Pinpoint the cell where the given text exists, returning its (x, y) midpoint coordinate. 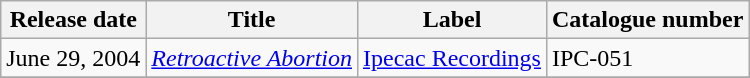
Title (252, 20)
Retroactive Abortion (252, 58)
IPC-051 (647, 58)
Label (452, 20)
June 29, 2004 (74, 58)
Ipecac Recordings (452, 58)
Release date (74, 20)
Catalogue number (647, 20)
